Identify which cell holds the provided text, then report its [x, y] central coordinate. 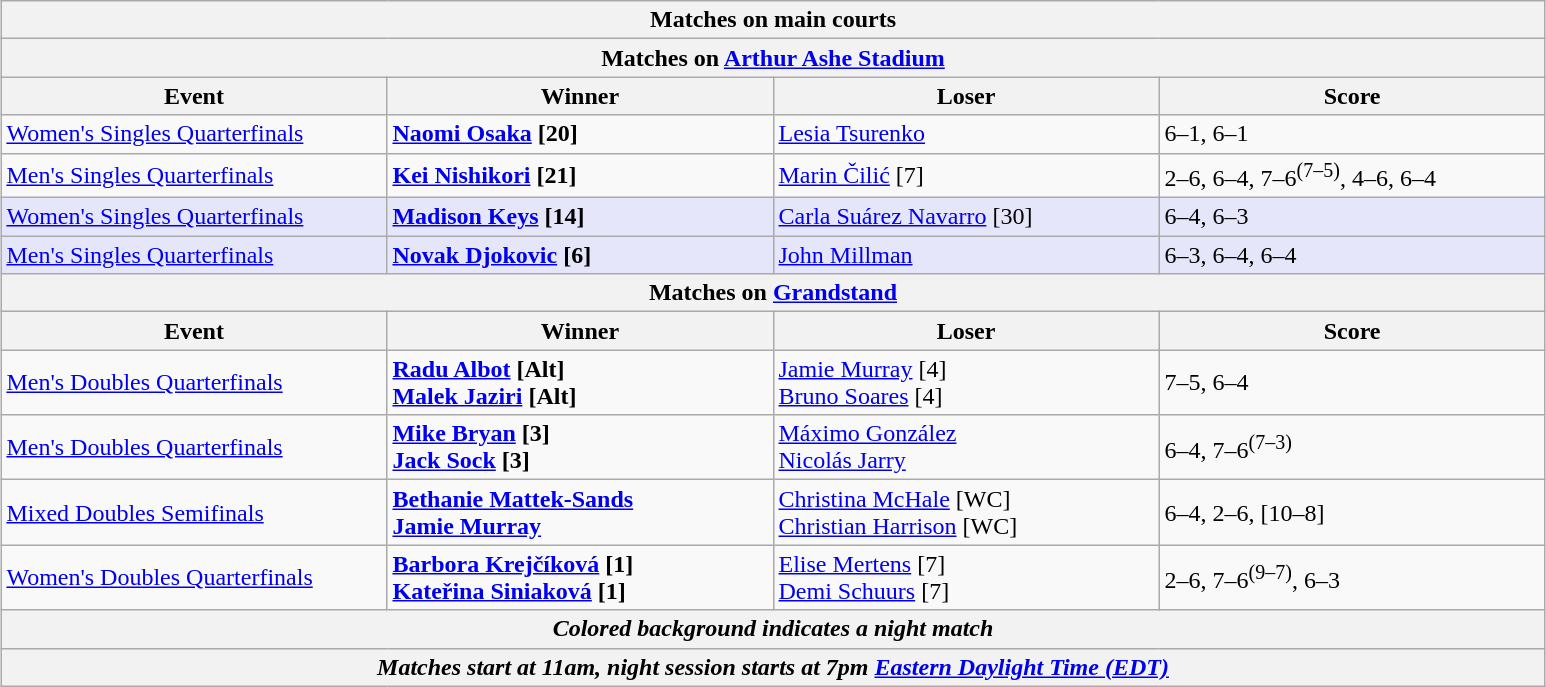
Elise Mertens [7] Demi Schuurs [7] [966, 578]
Matches start at 11am, night session starts at 7pm Eastern Daylight Time (EDT) [773, 667]
6–4, 7–6(7–3) [1352, 448]
6–4, 6–3 [1352, 217]
2–6, 7–6(9–7), 6–3 [1352, 578]
Mixed Doubles Semifinals [194, 512]
Radu Albot [Alt] Malek Jaziri [Alt] [580, 382]
Madison Keys [14] [580, 217]
Bethanie Mattek-Sands Jamie Murray [580, 512]
Christina McHale [WC] Christian Harrison [WC] [966, 512]
Colored background indicates a night match [773, 629]
2–6, 6–4, 7–6(7–5), 4–6, 6–4 [1352, 176]
Kei Nishikori [21] [580, 176]
Jamie Murray [4] Bruno Soares [4] [966, 382]
Marin Čilić [7] [966, 176]
6–4, 2–6, [10–8] [1352, 512]
John Millman [966, 255]
Matches on main courts [773, 20]
Novak Djokovic [6] [580, 255]
Carla Suárez Navarro [30] [966, 217]
Matches on Arthur Ashe Stadium [773, 58]
Naomi Osaka [20] [580, 134]
Barbora Krejčíková [1] Kateřina Siniaková [1] [580, 578]
Matches on Grandstand [773, 293]
Women's Doubles Quarterfinals [194, 578]
Lesia Tsurenko [966, 134]
6–1, 6–1 [1352, 134]
Mike Bryan [3] Jack Sock [3] [580, 448]
Máximo González Nicolás Jarry [966, 448]
6–3, 6–4, 6–4 [1352, 255]
7–5, 6–4 [1352, 382]
